Search for the cell housing the specified text and yield its (X, Y) center coordinate. 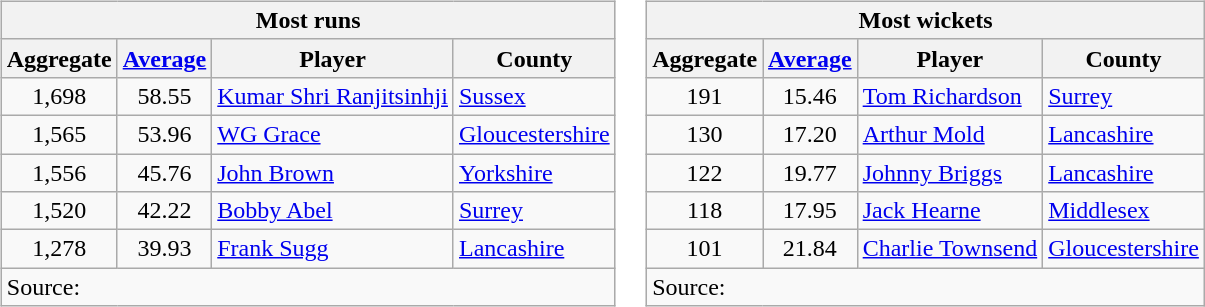
39.93 (164, 249)
WG Grace (333, 134)
Tom Richardson (950, 96)
Kumar Shri Ranjitsinhji (333, 96)
1,556 (59, 173)
15.46 (810, 96)
1,278 (59, 249)
191 (705, 96)
53.96 (164, 134)
1,698 (59, 96)
Most wickets (926, 20)
17.20 (810, 134)
Bobby Abel (333, 211)
Frank Sugg (333, 249)
21.84 (810, 249)
Middlesex (1124, 211)
101 (705, 249)
John Brown (333, 173)
Sussex (534, 96)
42.22 (164, 211)
Arthur Mold (950, 134)
Yorkshire (534, 173)
122 (705, 173)
1,565 (59, 134)
Johnny Briggs (950, 173)
118 (705, 211)
Charlie Townsend (950, 249)
130 (705, 134)
58.55 (164, 96)
45.76 (164, 173)
Most runs (308, 20)
19.77 (810, 173)
17.95 (810, 211)
Jack Hearne (950, 211)
1,520 (59, 211)
